From the cell containing the given text, extract its center point as [X, Y] coordinate. 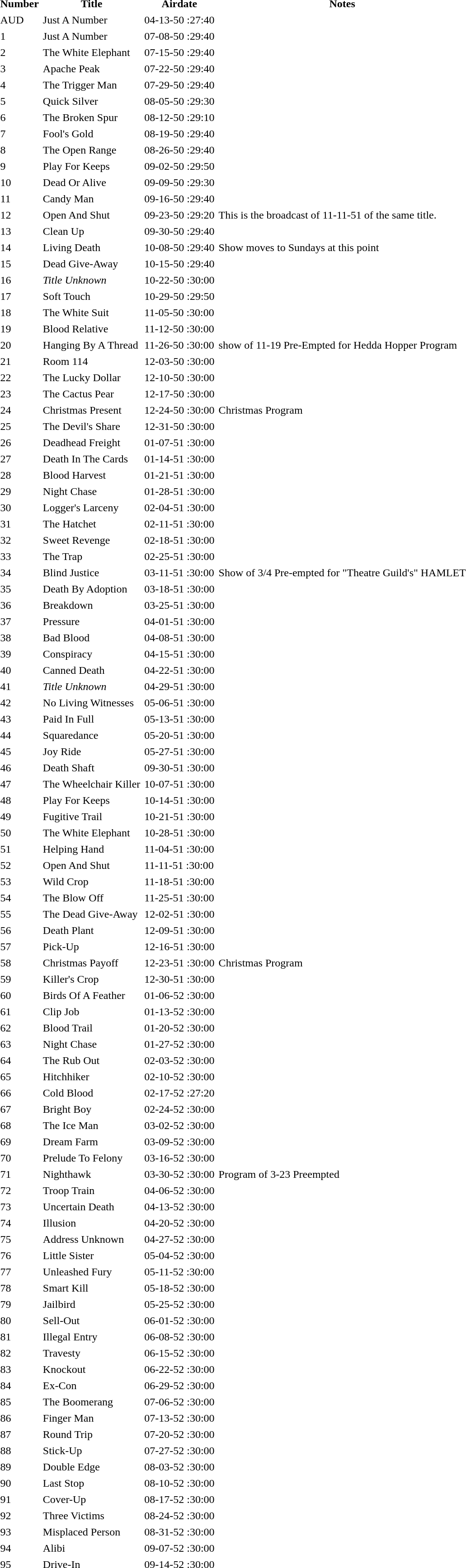
Fool's Gold [91, 134]
The Boomerang [91, 1402]
08-17-52 :30:00 [179, 1499]
09-23-50 :29:20 [179, 215]
11-18-51 :30:00 [179, 882]
Death Plant [91, 930]
12-31-50 :30:00 [179, 426]
12-02-51 :30:00 [179, 914]
The Trigger Man [91, 85]
Deadhead Freight [91, 443]
The White Suit [91, 313]
Little Sister [91, 1255]
The Broken Spur [91, 117]
Birds Of A Feather [91, 995]
Hanging By A Thread [91, 345]
Clean Up [91, 231]
08-26-50 :29:40 [179, 150]
07-06-52 :30:00 [179, 1402]
10-22-50 :30:00 [179, 280]
11-26-50 :30:00 [179, 345]
Pressure [91, 621]
01-06-52 :30:00 [179, 995]
07-08-50 :29:40 [179, 36]
Smart Kill [91, 1288]
Ex-Con [91, 1386]
01-20-52 :30:00 [179, 1028]
The Lucky Dollar [91, 378]
04-22-51 :30:00 [179, 670]
The Cactus Pear [91, 394]
Apache Peak [91, 69]
Canned Death [91, 670]
12-03-50 :30:00 [179, 361]
Prelude To Felony [91, 1158]
05-25-52 :30:00 [179, 1304]
03-11-51 :30:00 [179, 573]
02-24-52 :30:00 [179, 1109]
Last Stop [91, 1483]
04-13-50 :27:40 [179, 20]
02-03-52 :30:00 [179, 1060]
08-10-52 :30:00 [179, 1483]
The Hatchet [91, 524]
Killer's Crop [91, 979]
Bad Blood [91, 638]
05-11-52 :30:00 [179, 1272]
12-16-51 :30:00 [179, 947]
Helping Hand [91, 849]
Bright Boy [91, 1109]
Death By Adoption [91, 589]
03-25-51 :30:00 [179, 605]
Dead Give-Away [91, 264]
Dream Farm [91, 1142]
Living Death [91, 247]
Quick Silver [91, 101]
08-24-52 :30:00 [179, 1516]
Hitchhiker [91, 1077]
Double Edge [91, 1467]
04-15-51 :30:00 [179, 654]
The Ice Man [91, 1125]
10-15-50 :29:40 [179, 264]
03-02-52 :30:00 [179, 1125]
09-02-50 :29:50 [179, 166]
Pick-Up [91, 947]
Clip Job [91, 1012]
10-08-50 :29:40 [179, 247]
Cold Blood [91, 1093]
Blood Harvest [91, 475]
02-04-51 :30:00 [179, 508]
The Rub Out [91, 1060]
03-16-52 :30:00 [179, 1158]
10-28-51 :30:00 [179, 833]
09-09-50 :29:30 [179, 182]
06-15-52 :30:00 [179, 1353]
Blood Relative [91, 329]
07-13-52 :30:00 [179, 1418]
Cover-Up [91, 1499]
04-20-52 :30:00 [179, 1223]
08-05-50 :29:30 [179, 101]
05-27-51 :30:00 [179, 751]
Jailbird [91, 1304]
12-17-50 :30:00 [179, 394]
Death Shaft [91, 768]
Sell-Out [91, 1321]
Room 114 [91, 361]
Breakdown [91, 605]
12-23-51 :30:00 [179, 963]
07-15-50 :29:40 [179, 52]
09-16-50 :29:40 [179, 199]
12-09-51 :30:00 [179, 930]
Nighthawk [91, 1174]
Alibi [91, 1548]
Christmas Present [91, 410]
01-13-52 :30:00 [179, 1012]
07-22-50 :29:40 [179, 69]
Address Unknown [91, 1239]
Knockout [91, 1369]
05-18-52 :30:00 [179, 1288]
09-07-52 :30:00 [179, 1548]
11-05-50 :30:00 [179, 313]
04-13-52 :30:00 [179, 1207]
03-18-51 :30:00 [179, 589]
02-11-51 :30:00 [179, 524]
10-21-51 :30:00 [179, 817]
01-27-52 :30:00 [179, 1044]
Joy Ride [91, 751]
Blind Justice [91, 573]
Fugitive Trail [91, 817]
06-01-52 :30:00 [179, 1321]
Unleashed Fury [91, 1272]
Uncertain Death [91, 1207]
10-07-51 :30:00 [179, 784]
02-10-52 :30:00 [179, 1077]
The Devil's Share [91, 426]
09-30-50 :29:40 [179, 231]
Blood Trail [91, 1028]
07-20-52 :30:00 [179, 1434]
03-09-52 :30:00 [179, 1142]
01-07-51 :30:00 [179, 443]
04-06-52 :30:00 [179, 1190]
Illegal Entry [91, 1337]
12-10-50 :30:00 [179, 378]
05-06-51 :30:00 [179, 703]
Candy Man [91, 199]
11-11-51 :30:00 [179, 865]
Logger's Larceny [91, 508]
06-22-52 :30:00 [179, 1369]
Sweet Revenge [91, 540]
Death In The Cards [91, 459]
Three Victims [91, 1516]
Troop Train [91, 1190]
01-28-51 :30:00 [179, 491]
Paid In Full [91, 719]
11-04-51 :30:00 [179, 849]
Squaredance [91, 735]
04-08-51 :30:00 [179, 638]
06-08-52 :30:00 [179, 1337]
No Living Witnesses [91, 703]
11-12-50 :30:00 [179, 329]
Dead Or Alive [91, 182]
Finger Man [91, 1418]
The Wheelchair Killer [91, 784]
Conspiracy [91, 654]
The Open Range [91, 150]
02-18-51 :30:00 [179, 540]
08-12-50 :29:10 [179, 117]
08-19-50 :29:40 [179, 134]
04-01-51 :30:00 [179, 621]
10-14-51 :30:00 [179, 800]
08-03-52 :30:00 [179, 1467]
02-25-51 :30:00 [179, 556]
08-31-52 :30:00 [179, 1532]
07-27-52 :30:00 [179, 1451]
Travesty [91, 1353]
Soft Touch [91, 296]
Round Trip [91, 1434]
04-27-52 :30:00 [179, 1239]
Misplaced Person [91, 1532]
Wild Crop [91, 882]
01-14-51 :30:00 [179, 459]
The Trap [91, 556]
07-29-50 :29:40 [179, 85]
The Dead Give-Away [91, 914]
Stick-Up [91, 1451]
05-20-51 :30:00 [179, 735]
01-21-51 :30:00 [179, 475]
The Blow Off [91, 898]
12-24-50 :30:00 [179, 410]
04-29-51 :30:00 [179, 686]
06-29-52 :30:00 [179, 1386]
09-30-51 :30:00 [179, 768]
11-25-51 :30:00 [179, 898]
03-30-52 :30:00 [179, 1174]
02-17-52 :27:20 [179, 1093]
10-29-50 :29:50 [179, 296]
05-13-51 :30:00 [179, 719]
12-30-51 :30:00 [179, 979]
Christmas Payoff [91, 963]
Illusion [91, 1223]
05-04-52 :30:00 [179, 1255]
